Return the [x, y] coordinate for the center point of the cell that contains the specified text.  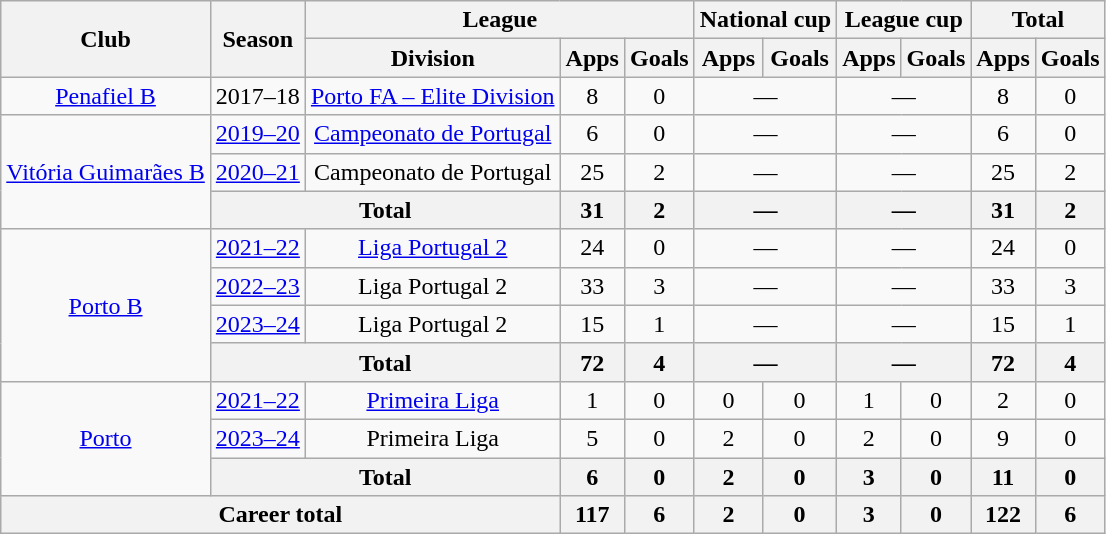
Penafiel B [106, 96]
League [500, 20]
9 [1003, 438]
Vitória Guimarães B [106, 172]
2019–20 [258, 134]
2017–18 [258, 96]
2020–21 [258, 172]
117 [592, 515]
5 [592, 438]
Porto [106, 438]
League cup [904, 20]
Porto FA – Elite Division [432, 96]
Porto B [106, 305]
Season [258, 39]
National cup [765, 20]
122 [1003, 515]
11 [1003, 477]
Club [106, 39]
2022–23 [258, 286]
Division [432, 58]
Career total [280, 515]
